Provide the [x, y] coordinate of the cell's center where the given text is located.  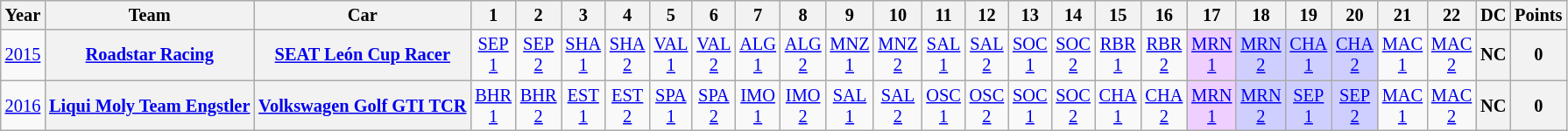
OSC2 [986, 106]
DC [1493, 15]
SHA2 [627, 55]
SHA1 [583, 55]
IMO1 [758, 106]
VAL1 [671, 55]
RBR2 [1163, 55]
7 [758, 15]
OSC1 [943, 106]
14 [1072, 15]
6 [713, 15]
SPA2 [713, 106]
Liqui Moly Team Engstler [149, 106]
18 [1261, 15]
Year [23, 15]
15 [1118, 15]
16 [1163, 15]
13 [1030, 15]
21 [1402, 15]
9 [850, 15]
ALG2 [803, 55]
17 [1211, 15]
11 [943, 15]
RBR1 [1118, 55]
19 [1309, 15]
8 [803, 15]
Volkswagen Golf GTI TCR [363, 106]
1 [493, 15]
12 [986, 15]
2 [539, 15]
Car [363, 15]
EST2 [627, 106]
VAL2 [713, 55]
EST1 [583, 106]
2016 [23, 106]
5 [671, 15]
BHR2 [539, 106]
20 [1354, 15]
SPA1 [671, 106]
Points [1538, 15]
Team [149, 15]
IMO2 [803, 106]
Roadstar Racing [149, 55]
SEAT León Cup Racer [363, 55]
MNZ2 [897, 55]
10 [897, 15]
22 [1451, 15]
4 [627, 15]
BHR1 [493, 106]
ALG1 [758, 55]
2015 [23, 55]
MNZ1 [850, 55]
3 [583, 15]
